Detect which cell encompasses the target text, then output its (X, Y) center coordinate. 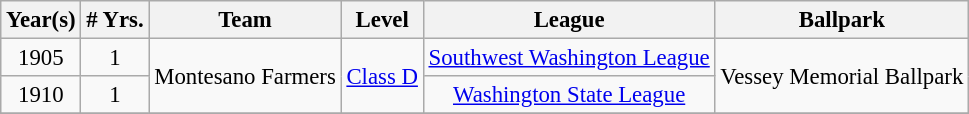
Ballpark (842, 20)
1905 (41, 58)
Class D (382, 76)
Southwest Washington League (569, 58)
Washington State League (569, 95)
Vessey Memorial Ballpark (842, 76)
Level (382, 20)
Montesano Farmers (245, 76)
League (569, 20)
Year(s) (41, 20)
# Yrs. (115, 20)
1910 (41, 95)
Team (245, 20)
